Identify which cell holds the provided text, then report its [X, Y] central coordinate. 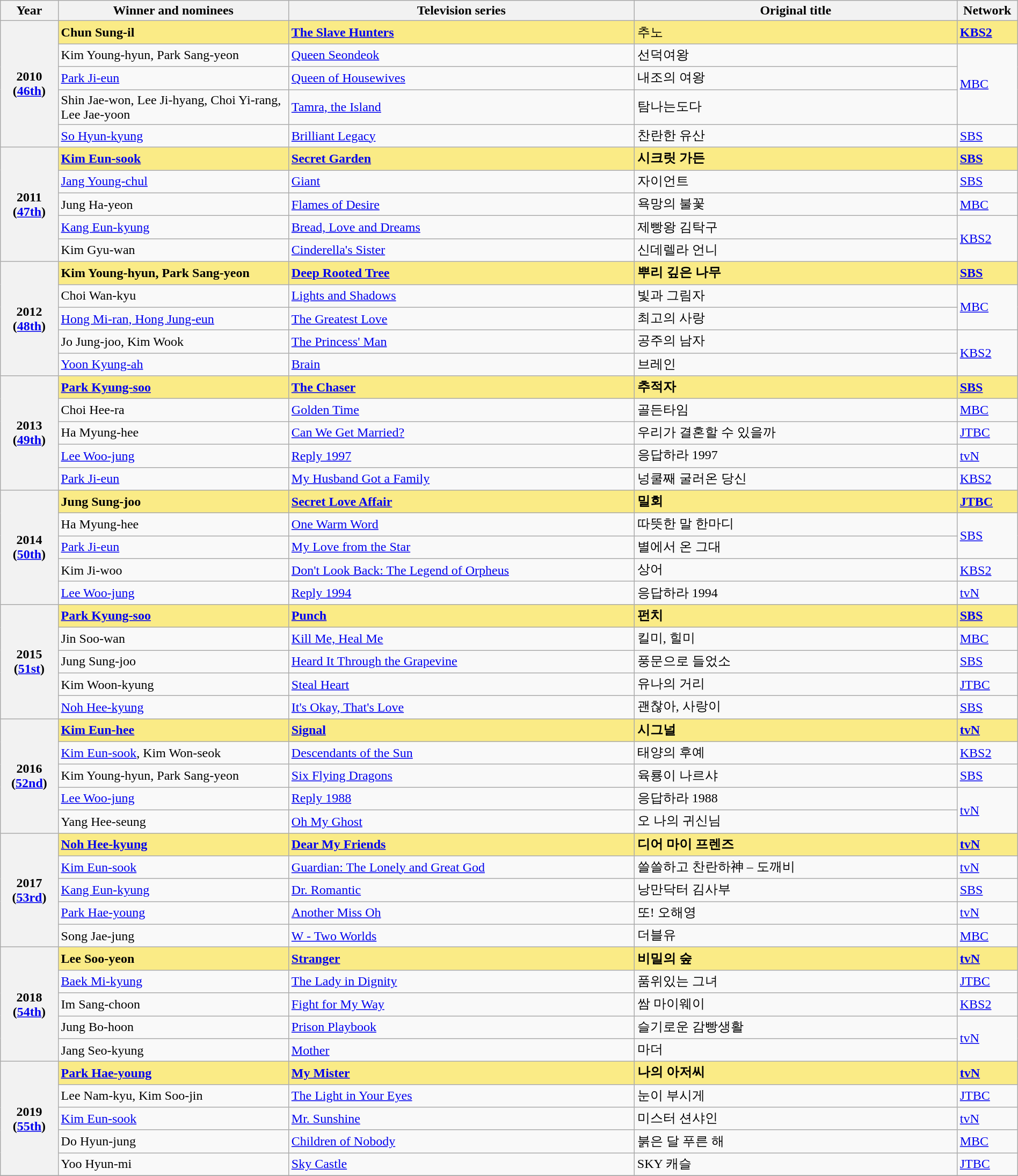
The Lady in Dignity [461, 982]
유나의 거리 [796, 684]
It's Okay, That's Love [461, 708]
Secret Garden [461, 159]
Stranger [461, 959]
Kim Eun-sook, Kim Won-seok [173, 753]
빛과 그림자 [796, 296]
The Chaser [461, 388]
추적자 [796, 388]
펀치 [796, 615]
Signal [461, 730]
최고의 사랑 [796, 319]
Lights and Shadows [461, 296]
Jo Jung-joo, Kim Wook [173, 342]
낭만닥터 김사부 [796, 890]
시크릿 가든 [796, 159]
Chun Sung-il [173, 32]
태양의 후예 [796, 753]
Reply 1994 [461, 593]
Mr. Sunshine [461, 1119]
Brilliant Legacy [461, 136]
Choi Wan-kyu [173, 296]
Kim Gyu-wan [173, 250]
나의 아저씨 [796, 1073]
Lee Soo-yeon [173, 959]
신데렐라 언니 [796, 250]
Television series [461, 11]
Kill Me, Heal Me [461, 639]
Do Hyun-jung [173, 1142]
쓸쓸하고 찬란하神 – 도깨비 [796, 868]
오 나의 귀신님 [796, 822]
Im Sang-choon [173, 1004]
My Husband Got a Family [461, 479]
브레인 [796, 364]
Guardian: The Lonely and Great God [461, 868]
응답하라 1997 [796, 455]
Children of Nobody [461, 1142]
Jin Soo-wan [173, 639]
자이언트 [796, 182]
Network [987, 11]
Heard It Through the Grapevine [461, 662]
찬란한 유산 [796, 136]
Kim Woon-kyung [173, 684]
The Princess' Man [461, 342]
Deep Rooted Tree [461, 273]
Winner and nominees [173, 11]
Jung Bo-hoon [173, 1028]
미스터 션샤인 [796, 1119]
풍문으로 들었소 [796, 662]
Year [29, 11]
Secret Love Affair [461, 502]
Lee Nam-kyu, Kim Soo-jin [173, 1095]
공주의 남자 [796, 342]
Punch [461, 615]
Song Jae-jung [173, 935]
Choi Hee-ra [173, 410]
Descendants of the Sun [461, 753]
Flames of Desire [461, 204]
육룡이 나르샤 [796, 775]
2019(55th) [29, 1119]
Brain [461, 364]
Giant [461, 182]
눈이 부시게 [796, 1095]
Dear My Friends [461, 844]
2011(47th) [29, 204]
Can We Get Married? [461, 433]
The Slave Hunters [461, 32]
붉은 달 푸른 해 [796, 1142]
욕망의 불꽃 [796, 204]
Dr. Romantic [461, 890]
Reply 1997 [461, 455]
Another Miss Oh [461, 913]
Tamra, the Island [461, 106]
제빵왕 김탁구 [796, 228]
Queen of Housewives [461, 78]
Queen Seondeok [461, 55]
W - Two Worlds [461, 935]
밀회 [796, 502]
Sky Castle [461, 1164]
Jang Young-chul [173, 182]
SKY 캐슬 [796, 1164]
Cinderella's Sister [461, 250]
Jung Ha-yeon [173, 204]
Baek Mi-kyung [173, 982]
Bread, Love and Dreams [461, 228]
Hong Mi-ran, Hong Jung-eun [173, 319]
2016(52nd) [29, 775]
So Hyun-kyung [173, 136]
킬미, 힐미 [796, 639]
Six Flying Dragons [461, 775]
Prison Playbook [461, 1028]
2017(53rd) [29, 890]
슬기로운 감빵생활 [796, 1028]
괜찮아, 사랑이 [796, 708]
품위있는 그녀 [796, 982]
시그널 [796, 730]
Yang Hee-seung [173, 822]
선덕여왕 [796, 55]
Yoon Kyung-ah [173, 364]
따뜻한 말 한마디 [796, 524]
Golden Time [461, 410]
또! 오해영 [796, 913]
Mother [461, 1050]
쌈 마이웨이 [796, 1004]
디어 마이 프렌즈 [796, 844]
별에서 온 그대 [796, 548]
My Love from the Star [461, 548]
Kim Eun-hee [173, 730]
My Mister [461, 1073]
2012(48th) [29, 319]
2018(54th) [29, 1004]
넝쿨째 굴러온 당신 [796, 479]
우리가 결혼할 수 있을까 [796, 433]
2015(51st) [29, 662]
The Greatest Love [461, 319]
추노 [796, 32]
응답하라 1988 [796, 799]
2014(50th) [29, 548]
탐나는도다 [796, 106]
The Light in Your Eyes [461, 1095]
골든타임 [796, 410]
상어 [796, 570]
2013(49th) [29, 433]
뿌리 깊은 나무 [796, 273]
응답하라 1994 [796, 593]
2010(46th) [29, 84]
Shin Jae-won, Lee Ji-hyang, Choi Yi-rang, Lee Jae-yoon [173, 106]
Don't Look Back: The Legend of Orpheus [461, 570]
Oh My Ghost [461, 822]
더블유 [796, 935]
내조의 여왕 [796, 78]
마더 [796, 1050]
Fight for My Way [461, 1004]
Reply 1988 [461, 799]
Kim Ji-woo [173, 570]
Jang Seo-kyung [173, 1050]
Steal Heart [461, 684]
비밀의 숲 [796, 959]
Original title [796, 11]
Yoo Hyun-mi [173, 1164]
One Warm Word [461, 524]
